From the cell containing the given text, extract its center point as (x, y) coordinate. 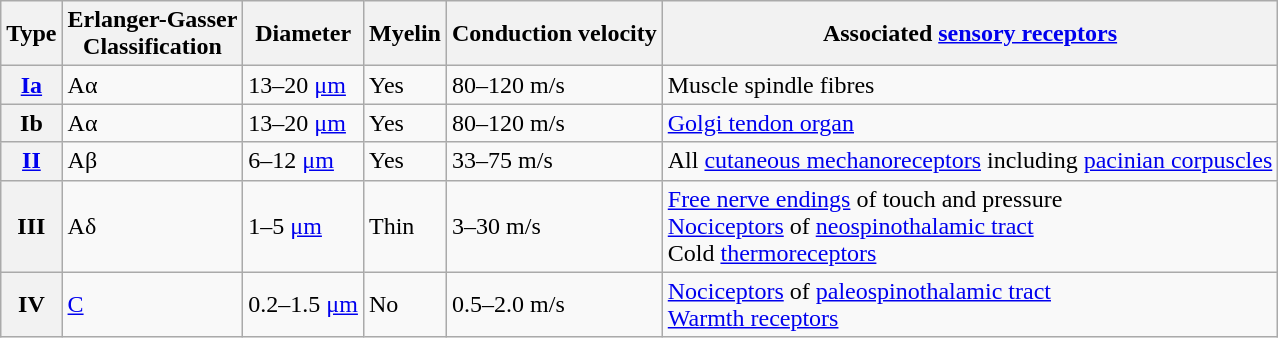
3–30 m/s (555, 226)
Myelin (404, 34)
Diameter (304, 34)
II (32, 161)
0.5–2.0 m/s (555, 304)
No (404, 304)
Thin (404, 226)
Associated sensory receptors (970, 34)
Erlanger-Gasser Classification (152, 34)
III (32, 226)
Nociceptors of paleospinothalamic tract Warmth receptors (970, 304)
Ia (32, 85)
Conduction velocity (555, 34)
0.2–1.5 μm (304, 304)
1–5 μm (304, 226)
33–75 m/s (555, 161)
Ib (32, 123)
C (152, 304)
IV (32, 304)
Aδ (152, 226)
6–12 μm (304, 161)
Muscle spindle fibres (970, 85)
Free nerve endings of touch and pressure Nociceptors of neospinothalamic tract Cold thermoreceptors (970, 226)
Aβ (152, 161)
Type (32, 34)
All cutaneous mechanoreceptors including pacinian corpuscles (970, 161)
Golgi tendon organ (970, 123)
